Pinpoint the cell where the given text exists, returning its (X, Y) midpoint coordinate. 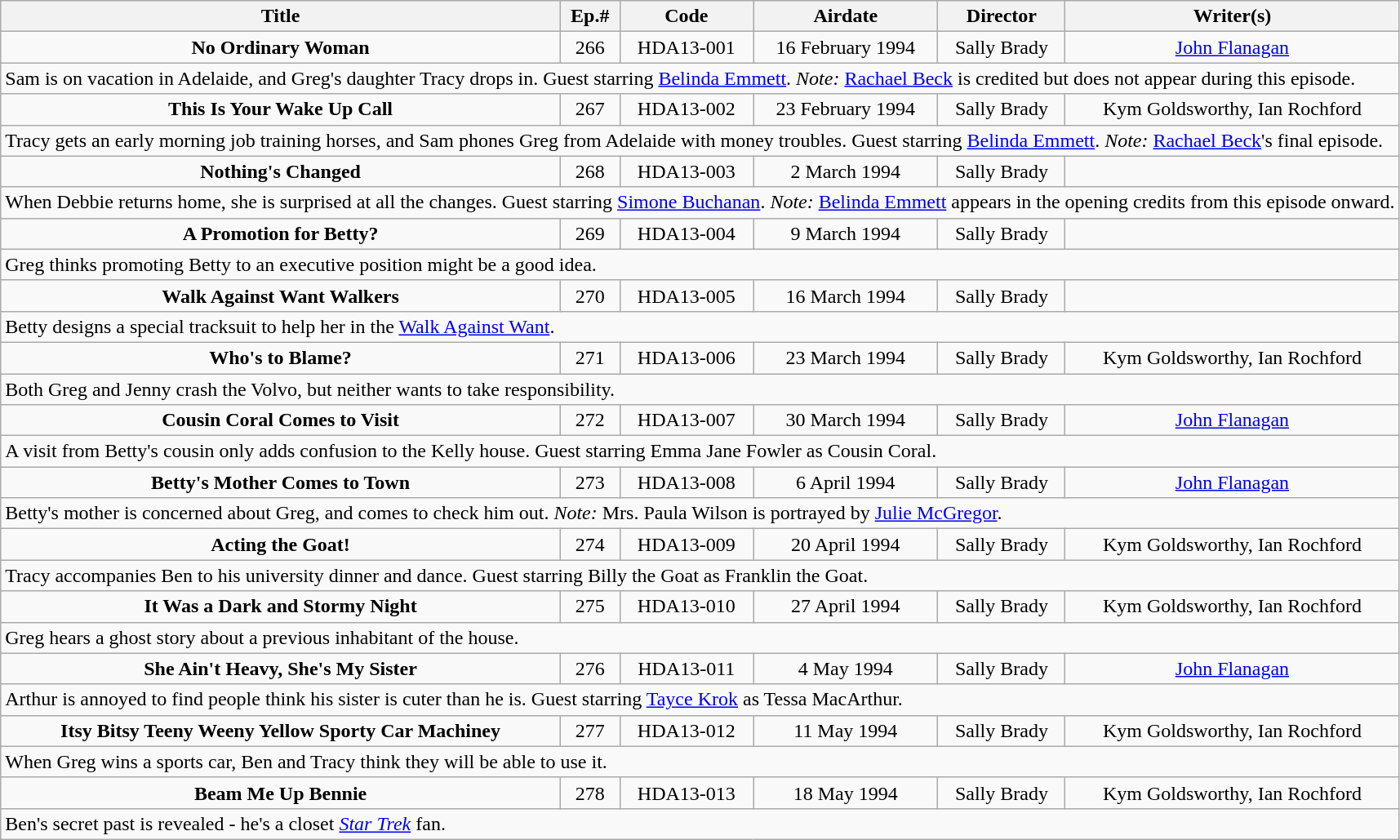
268 (589, 171)
6 April 1994 (845, 482)
Airdate (845, 16)
274 (589, 544)
273 (589, 482)
Tracy accompanies Ben to his university dinner and dance. Guest starring Billy the Goat as Franklin the Goat. (700, 576)
A visit from Betty's cousin only adds confusion to the Kelly house. Guest starring Emma Jane Fowler as Cousin Coral. (700, 451)
HDA13-009 (686, 544)
HDA13-013 (686, 793)
Acting the Goat! (281, 544)
23 March 1994 (845, 358)
Greg thinks promoting Betty to an executive position might be a good idea. (700, 264)
272 (589, 420)
16 February 1994 (845, 47)
23 February 1994 (845, 109)
HDA13-004 (686, 233)
20 April 1994 (845, 544)
266 (589, 47)
11 May 1994 (845, 731)
278 (589, 793)
It Was a Dark and Stormy Night (281, 607)
Arthur is annoyed to find people think his sister is cuter than he is. Guest starring Tayce Krok as Tessa MacArthur. (700, 700)
Director (1002, 16)
Title (281, 16)
16 March 1994 (845, 296)
271 (589, 358)
Betty's mother is concerned about Greg, and comes to check him out. Note: Mrs. Paula Wilson is portrayed by Julie McGregor. (700, 513)
HDA13-007 (686, 420)
She Ain't Heavy, She's My Sister (281, 669)
18 May 1994 (845, 793)
This Is Your Wake Up Call (281, 109)
HDA13-001 (686, 47)
2 March 1994 (845, 171)
Nothing's Changed (281, 171)
Who's to Blame? (281, 358)
267 (589, 109)
Betty's Mother Comes to Town (281, 482)
HDA13-011 (686, 669)
Cousin Coral Comes to Visit (281, 420)
Greg hears a ghost story about a previous inhabitant of the house. (700, 638)
When Greg wins a sports car, Ben and Tracy think they will be able to use it. (700, 762)
30 March 1994 (845, 420)
Beam Me Up Bennie (281, 793)
HDA13-002 (686, 109)
9 March 1994 (845, 233)
Itsy Bitsy Teeny Weeny Yellow Sporty Car Machiney (281, 731)
Betty designs a special tracksuit to help her in the Walk Against Want. (700, 327)
Writer(s) (1233, 16)
Ben's secret past is revealed - he's a closet Star Trek fan. (700, 824)
Code (686, 16)
HDA13-003 (686, 171)
Walk Against Want Walkers (281, 296)
269 (589, 233)
4 May 1994 (845, 669)
Both Greg and Jenny crash the Volvo, but neither wants to take responsibility. (700, 389)
HDA13-012 (686, 731)
HDA13-006 (686, 358)
Ep.# (589, 16)
276 (589, 669)
HDA13-010 (686, 607)
270 (589, 296)
No Ordinary Woman (281, 47)
HDA13-008 (686, 482)
HDA13-005 (686, 296)
A Promotion for Betty? (281, 233)
27 April 1994 (845, 607)
275 (589, 607)
277 (589, 731)
